Detect which cell encompasses the target text, then output its [x, y] center coordinate. 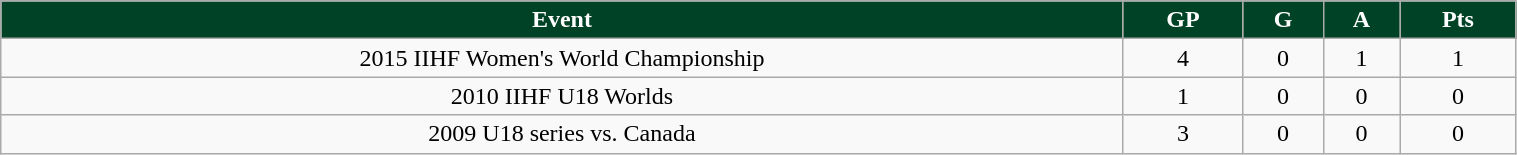
2009 U18 series vs. Canada [562, 134]
Event [562, 20]
2015 IIHF Women's World Championship [562, 58]
3 [1183, 134]
2010 IIHF U18 Worlds [562, 96]
Pts [1458, 20]
G [1283, 20]
A [1362, 20]
4 [1183, 58]
GP [1183, 20]
